Capture the cell that displays the provided text and extract its (X, Y) central coordinate. 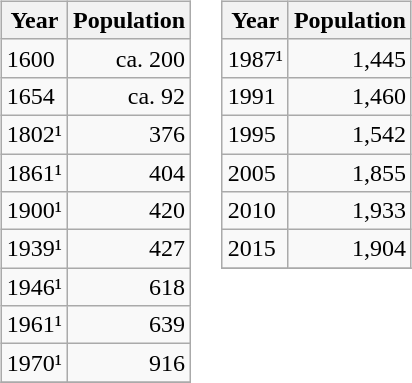
420 (130, 211)
404 (130, 173)
1,933 (350, 211)
1900¹ (34, 211)
1,904 (350, 249)
1802¹ (34, 134)
376 (130, 134)
2005 (255, 173)
916 (130, 363)
1600 (34, 58)
1987¹ (255, 58)
1,445 (350, 58)
1,460 (350, 96)
1946¹ (34, 287)
1970¹ (34, 363)
1,542 (350, 134)
1991 (255, 96)
ca. 200 (130, 58)
1,855 (350, 173)
1939¹ (34, 249)
ca. 92 (130, 96)
427 (130, 249)
639 (130, 325)
1961¹ (34, 325)
618 (130, 287)
1861¹ (34, 173)
2010 (255, 211)
1654 (34, 96)
2015 (255, 249)
1995 (255, 134)
